Return (X, Y) of the center of cell containing provided text 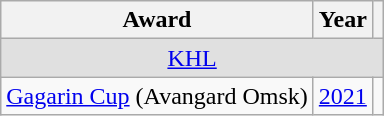
Year (342, 20)
KHL (192, 58)
2021 (342, 96)
Award (158, 20)
Gagarin Cup (Avangard Omsk) (158, 96)
